Provide the [x, y] coordinate of the cell's center where the given text is located.  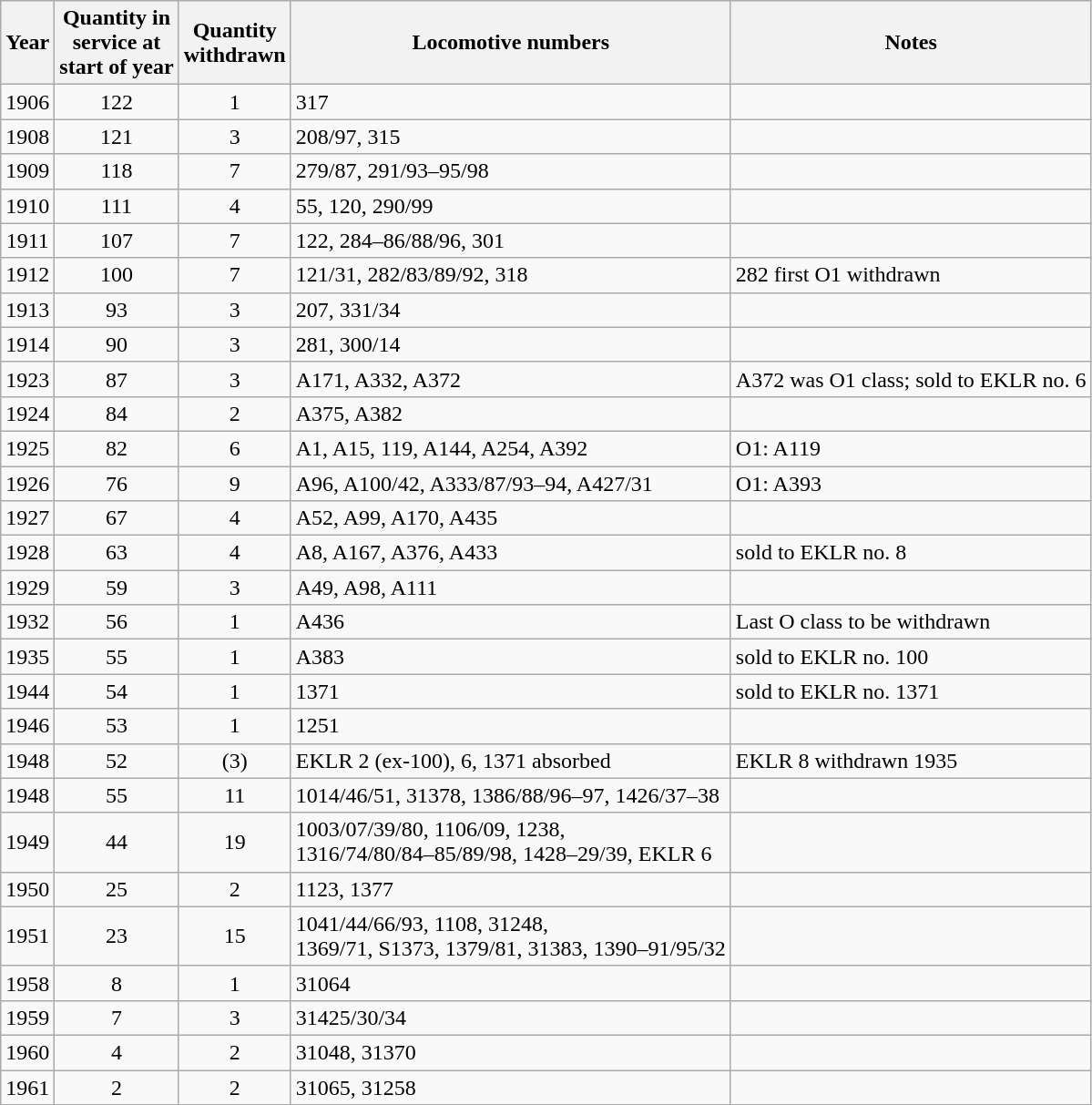
111 [117, 206]
1003/07/39/80, 1106/09, 1238,1316/74/80/84–85/89/98, 1428–29/39, EKLR 6 [510, 842]
1960 [27, 1052]
1914 [27, 344]
1958 [27, 983]
sold to EKLR no. 1371 [911, 691]
1928 [27, 553]
1912 [27, 275]
9 [235, 484]
A49, A98, A111 [510, 588]
8 [117, 983]
Notes [911, 43]
EKLR 2 (ex-100), 6, 1371 absorbed [510, 761]
Year [27, 43]
1925 [27, 448]
11 [235, 795]
31048, 31370 [510, 1052]
1924 [27, 414]
67 [117, 518]
59 [117, 588]
1014/46/51, 31378, 1386/88/96–97, 1426/37–38 [510, 795]
Quantity inservice atstart of year [117, 43]
93 [117, 310]
A375, A382 [510, 414]
1927 [27, 518]
23 [117, 936]
90 [117, 344]
31065, 31258 [510, 1087]
122, 284–86/88/96, 301 [510, 240]
1951 [27, 936]
317 [510, 102]
O1: A393 [911, 484]
sold to EKLR no. 8 [911, 553]
207, 331/34 [510, 310]
107 [117, 240]
1371 [510, 691]
1908 [27, 137]
1911 [27, 240]
6 [235, 448]
1949 [27, 842]
54 [117, 691]
44 [117, 842]
279/87, 291/93–95/98 [510, 171]
1923 [27, 379]
1959 [27, 1018]
31425/30/34 [510, 1018]
118 [117, 171]
1929 [27, 588]
1935 [27, 657]
A436 [510, 622]
Quantitywithdrawn [235, 43]
56 [117, 622]
1041/44/66/93, 1108, 31248,1369/71, S1373, 1379/81, 31383, 1390–91/95/32 [510, 936]
A52, A99, A170, A435 [510, 518]
87 [117, 379]
Locomotive numbers [510, 43]
25 [117, 889]
82 [117, 448]
15 [235, 936]
53 [117, 726]
A171, A332, A372 [510, 379]
(3) [235, 761]
1961 [27, 1087]
1251 [510, 726]
1906 [27, 102]
O1: A119 [911, 448]
1944 [27, 691]
281, 300/14 [510, 344]
1926 [27, 484]
1909 [27, 171]
1950 [27, 889]
31064 [510, 983]
sold to EKLR no. 100 [911, 657]
1123, 1377 [510, 889]
122 [117, 102]
1932 [27, 622]
Last O class to be withdrawn [911, 622]
A96, A100/42, A333/87/93–94, A427/31 [510, 484]
A372 was O1 class; sold to EKLR no. 6 [911, 379]
52 [117, 761]
100 [117, 275]
A8, A167, A376, A433 [510, 553]
EKLR 8 withdrawn 1935 [911, 761]
208/97, 315 [510, 137]
121/31, 282/83/89/92, 318 [510, 275]
1913 [27, 310]
76 [117, 484]
19 [235, 842]
1910 [27, 206]
282 first O1 withdrawn [911, 275]
63 [117, 553]
A383 [510, 657]
84 [117, 414]
1946 [27, 726]
121 [117, 137]
55, 120, 290/99 [510, 206]
A1, A15, 119, A144, A254, A392 [510, 448]
